Search for the cell housing the specified text and yield its (x, y) center coordinate. 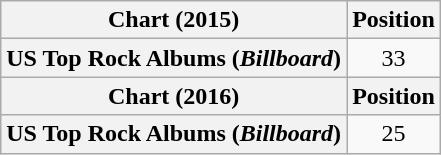
33 (394, 58)
Chart (2016) (174, 96)
Chart (2015) (174, 20)
25 (394, 134)
